Detect which cell encompasses the target text, then output its (x, y) center coordinate. 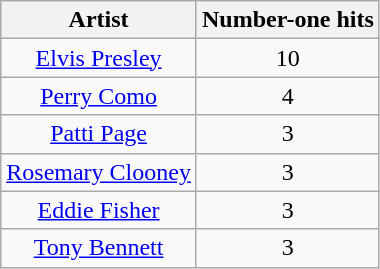
4 (288, 96)
Tony Bennett (99, 248)
Elvis Presley (99, 58)
Perry Como (99, 96)
Patti Page (99, 134)
Artist (99, 20)
Rosemary Clooney (99, 172)
Number-one hits (288, 20)
10 (288, 58)
Eddie Fisher (99, 210)
